From the cell containing the given text, extract its center point as (X, Y) coordinate. 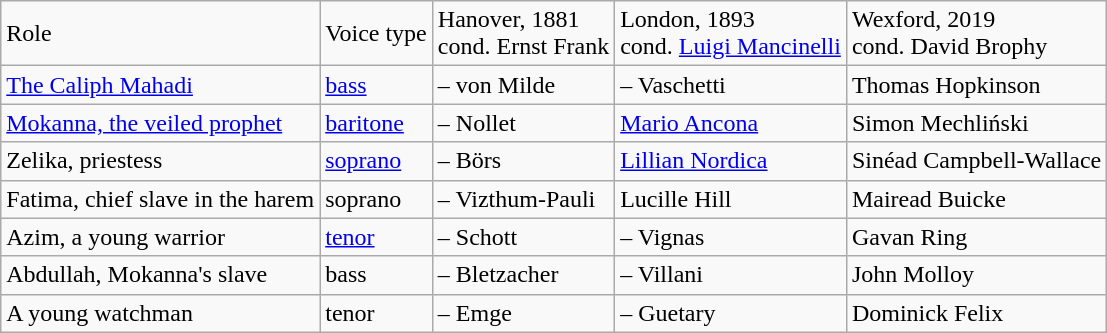
Hanover, 1881cond. Ernst Frank (523, 34)
Zelika, priestess (160, 161)
– Bletzacher (523, 275)
Simon Mechliński (976, 123)
Sinéad Campbell-Wallace (976, 161)
Mario Ancona (731, 123)
– von Milde (523, 85)
baritone (376, 123)
– Nollet (523, 123)
The Caliph Mahadi (160, 85)
Fatima, chief slave in the harem (160, 199)
– Schott (523, 237)
– Vaschetti (731, 85)
Role (160, 34)
– Guetary (731, 313)
Mairead Buicke (976, 199)
London, 1893cond. Luigi Mancinelli (731, 34)
– Emge (523, 313)
A young watchman (160, 313)
Azim, a young warrior (160, 237)
– Börs (523, 161)
Dominick Felix (976, 313)
Wexford, 2019cond. David Brophy (976, 34)
– Vizthum-Pauli (523, 199)
Gavan Ring (976, 237)
John Molloy (976, 275)
Thomas Hopkinson (976, 85)
Lillian Nordica (731, 161)
– Villani (731, 275)
Mokanna, the veiled prophet (160, 123)
Lucille Hill (731, 199)
Voice type (376, 34)
– Vignas (731, 237)
Abdullah, Mokanna's slave (160, 275)
